Determine the [X, Y] coordinate at the center of the cell enclosing the given text.  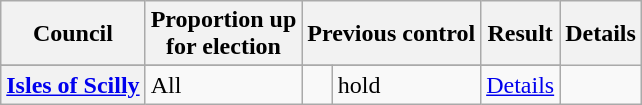
Proportion upfor election [224, 34]
hold [406, 85]
Previous control [392, 34]
Result [520, 34]
Council [73, 34]
All [224, 85]
Isles of Scilly [73, 85]
